Find where the given text appears and provide that cell's center as (X, Y) coordinate. 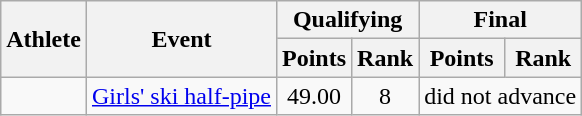
49.00 (314, 96)
Athlete (44, 39)
Final (500, 20)
Event (181, 39)
8 (386, 96)
did not advance (500, 96)
Qualifying (347, 20)
Girls' ski half-pipe (181, 96)
